Detect which cell encompasses the target text, then output its [x, y] center coordinate. 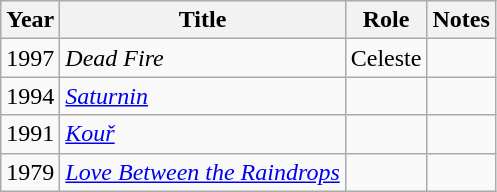
1979 [30, 172]
1991 [30, 134]
1994 [30, 96]
Saturnin [202, 96]
Title [202, 20]
Notes [461, 20]
1997 [30, 58]
Year [30, 20]
Kouř [202, 134]
Role [386, 20]
Celeste [386, 58]
Love Between the Raindrops [202, 172]
Dead Fire [202, 58]
